From the cell containing the given text, extract its center point as (x, y) coordinate. 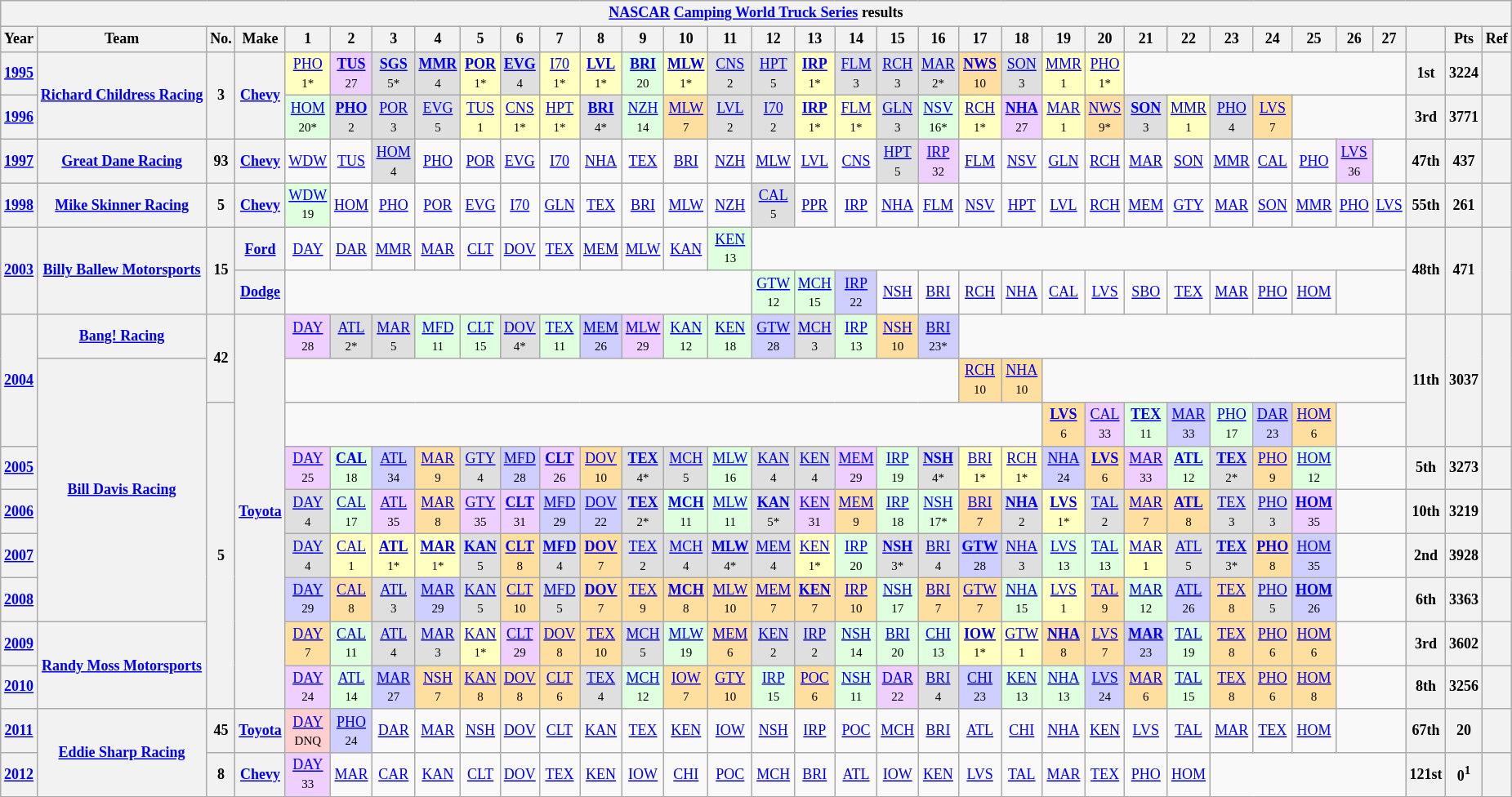
Pts (1464, 39)
3219 (1464, 512)
NZH14 (642, 118)
7 (560, 39)
IRP32 (939, 161)
DAY25 (308, 468)
MFD11 (438, 336)
TAL15 (1189, 687)
NHA10 (1022, 381)
6 (520, 39)
GTY10 (730, 687)
2004 (20, 381)
Eddie Sharp Racing (121, 753)
I702 (774, 118)
3363 (1464, 599)
Ford (260, 249)
HOM12 (1314, 468)
I701* (560, 73)
1995 (20, 73)
01 (1464, 775)
ATL5 (1189, 555)
NSH14 (856, 643)
ATL1* (394, 555)
12 (774, 39)
HPT1* (560, 118)
24 (1273, 39)
TEX4 (601, 687)
BRI23* (939, 336)
SGS5* (394, 73)
KEN31 (814, 512)
CLT15 (480, 336)
WDW19 (308, 205)
11 (730, 39)
TUS27 (351, 73)
9 (642, 39)
KEN2 (774, 643)
NHA8 (1064, 643)
CLT26 (560, 468)
CAL33 (1104, 424)
KAN8 (480, 687)
IOW1* (980, 643)
8th (1426, 687)
3928 (1464, 555)
DAY24 (308, 687)
Randy Moss Motorsports (121, 665)
45 (221, 731)
93 (221, 161)
LVS36 (1354, 161)
POR1* (480, 73)
2nd (1426, 555)
PHO4 (1232, 118)
TEX10 (601, 643)
3273 (1464, 468)
17 (980, 39)
19 (1064, 39)
ATL35 (394, 512)
14 (856, 39)
GLN3 (898, 118)
3256 (1464, 687)
MLW4* (730, 555)
11th (1426, 381)
2011 (20, 731)
NWS9* (1104, 118)
CNS1* (520, 118)
3224 (1464, 73)
KAN1* (480, 643)
55th (1426, 205)
Mike Skinner Racing (121, 205)
25 (1314, 39)
LVS1 (1064, 599)
10th (1426, 512)
MAR6 (1146, 687)
KAN5* (774, 512)
TAL19 (1189, 643)
CAR (394, 775)
PPR (814, 205)
MAR2* (939, 73)
MEM9 (856, 512)
MAR29 (438, 599)
ATL12 (1189, 468)
MCH12 (642, 687)
MAR1* (438, 555)
MAR12 (1146, 599)
IOW7 (686, 687)
1st (1426, 73)
CNS2 (730, 73)
5th (1426, 468)
GTY4 (480, 468)
KEN1* (814, 555)
DAR22 (898, 687)
ATL8 (1189, 512)
PHO9 (1273, 468)
22 (1189, 39)
1998 (20, 205)
MAR27 (394, 687)
47th (1426, 161)
CAL8 (351, 599)
MEM6 (730, 643)
MAR9 (438, 468)
2012 (20, 775)
HOM20* (308, 118)
GTY35 (480, 512)
NSH10 (898, 336)
CAL5 (774, 205)
PHO3 (1273, 512)
2 (351, 39)
2007 (20, 555)
MCH3 (814, 336)
1 (308, 39)
437 (1464, 161)
CAL17 (351, 512)
KEN18 (730, 336)
DAY33 (308, 775)
MAR23 (1146, 643)
3602 (1464, 643)
Dodge (260, 292)
TEX4* (642, 468)
MAR3 (438, 643)
4 (438, 39)
MLW16 (730, 468)
DAY29 (308, 599)
MCH11 (686, 512)
MFD29 (560, 512)
MEM26 (601, 336)
TEX3* (1232, 555)
CLT10 (520, 599)
6th (1426, 599)
DAYDNQ (308, 731)
LVS13 (1064, 555)
TUS (351, 161)
21 (1146, 39)
ATL3 (394, 599)
ATL14 (351, 687)
13 (814, 39)
NSH11 (856, 687)
MLW1* (686, 73)
FLM1* (856, 118)
1997 (20, 161)
CHI23 (980, 687)
TAL2 (1104, 512)
IRP20 (856, 555)
PHO17 (1232, 424)
IRP10 (856, 599)
Make (260, 39)
27 (1389, 39)
BRI1* (980, 468)
KAN4 (774, 468)
CHI13 (939, 643)
NSH3* (898, 555)
NHA3 (1022, 555)
CLT8 (520, 555)
SBO (1146, 292)
Richard Childress Racing (121, 95)
No. (221, 39)
16 (939, 39)
MEM4 (774, 555)
HOM26 (1314, 599)
IRP13 (856, 336)
23 (1232, 39)
GTW7 (980, 599)
MLW19 (686, 643)
TUS1 (480, 118)
IRP22 (856, 292)
NHA15 (1022, 599)
NSH17 (898, 599)
LVL1* (601, 73)
POR3 (394, 118)
TEX3 (1232, 512)
2010 (20, 687)
BRI4* (601, 118)
RCH10 (980, 381)
2005 (20, 468)
1996 (20, 118)
121st (1426, 775)
CAL11 (351, 643)
48th (1426, 271)
GTY (1189, 205)
MAR8 (438, 512)
Bill Davis Racing (121, 490)
Billy Ballew Motorsports (121, 271)
TAL13 (1104, 555)
DAY7 (308, 643)
PHO5 (1273, 599)
2008 (20, 599)
IRP18 (898, 512)
DAY28 (308, 336)
26 (1354, 39)
WDW (308, 161)
MAR5 (394, 336)
DOV22 (601, 512)
NSV16* (939, 118)
MLW10 (730, 599)
HPT (1022, 205)
261 (1464, 205)
EVG5 (438, 118)
PHO8 (1273, 555)
CLT29 (520, 643)
LVS1* (1064, 512)
KEN4 (814, 468)
DOV10 (601, 468)
HOM8 (1314, 687)
NHA2 (1022, 512)
CLT6 (560, 687)
GTW12 (774, 292)
GTW1 (1022, 643)
MFD5 (560, 599)
PHO24 (351, 731)
10 (686, 39)
MAR7 (1146, 512)
KAN12 (686, 336)
MEM7 (774, 599)
RCH3 (898, 73)
MMR4 (438, 73)
MLW29 (642, 336)
CAL18 (351, 468)
NWS10 (980, 73)
NHA24 (1064, 468)
HOM4 (394, 161)
PHO2 (351, 118)
FLM3 (856, 73)
ATL4 (394, 643)
NHA27 (1022, 118)
Great Dane Racing (121, 161)
Year (20, 39)
67th (1426, 731)
NSH7 (438, 687)
NSH4* (939, 468)
MFD4 (560, 555)
IRP19 (898, 468)
2009 (20, 643)
18 (1022, 39)
NASCAR Camping World Truck Series results (756, 13)
3771 (1464, 118)
IRP2 (814, 643)
DOV4* (520, 336)
TEX2 (642, 555)
KEN7 (814, 599)
POC6 (814, 687)
NHA13 (1064, 687)
NSH17* (939, 512)
CAL1 (351, 555)
MLW11 (730, 512)
42 (221, 358)
MFD28 (520, 468)
Bang! Racing (121, 336)
2006 (20, 512)
LVL2 (730, 118)
CNS (856, 161)
Team (121, 39)
DAY (308, 249)
TEX9 (642, 599)
Ref (1496, 39)
LVS24 (1104, 687)
ATL26 (1189, 599)
IRP15 (774, 687)
MCH4 (686, 555)
MLW7 (686, 118)
MCH8 (686, 599)
3037 (1464, 381)
TAL9 (1104, 599)
MEM29 (856, 468)
CLT31 (520, 512)
MCH15 (814, 292)
471 (1464, 271)
2003 (20, 271)
ATL34 (394, 468)
EVG4 (520, 73)
ATL2* (351, 336)
DAR23 (1273, 424)
